Find where the given text appears and provide that cell's center as (x, y) coordinate. 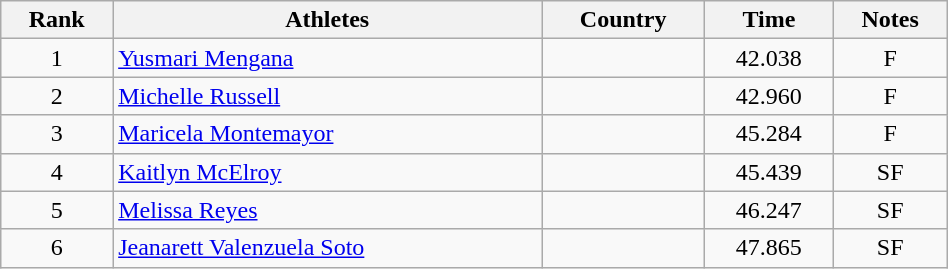
46.247 (770, 210)
3 (57, 134)
Time (770, 20)
47.865 (770, 248)
Yusmari Mengana (328, 58)
Michelle Russell (328, 96)
45.439 (770, 172)
45.284 (770, 134)
1 (57, 58)
6 (57, 248)
5 (57, 210)
Country (624, 20)
Melissa Reyes (328, 210)
4 (57, 172)
Rank (57, 20)
Jeanarett Valenzuela Soto (328, 248)
Notes (890, 20)
42.038 (770, 58)
Athletes (328, 20)
Maricela Montemayor (328, 134)
42.960 (770, 96)
2 (57, 96)
Kaitlyn McElroy (328, 172)
